Locate the cell with the specified text and output its [X, Y] center coordinate. 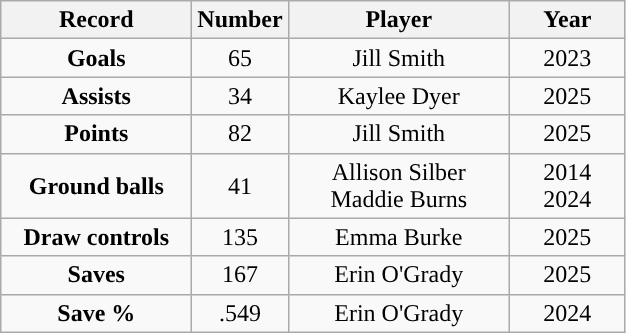
Saves [96, 275]
Goals [96, 58]
20142024 [567, 186]
Draw controls [96, 237]
Number [240, 20]
Save % [96, 313]
Ground balls [96, 186]
Record [96, 20]
2023 [567, 58]
2024 [567, 313]
Allison SilberMaddie Burns [398, 186]
Year [567, 20]
Assists [96, 96]
167 [240, 275]
Emma Burke [398, 237]
82 [240, 134]
Player [398, 20]
41 [240, 186]
65 [240, 58]
.549 [240, 313]
Kaylee Dyer [398, 96]
135 [240, 237]
34 [240, 96]
Points [96, 134]
